For the text-containing cell, return its midpoint in (X, Y) coordinate format. 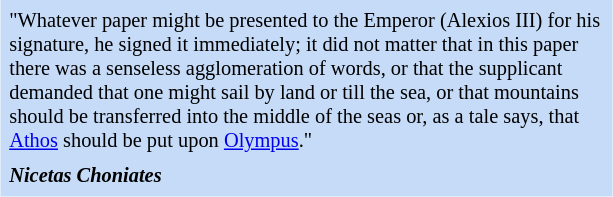
Nicetas Choniates (306, 176)
